Capture the cell that displays the provided text and extract its [X, Y] central coordinate. 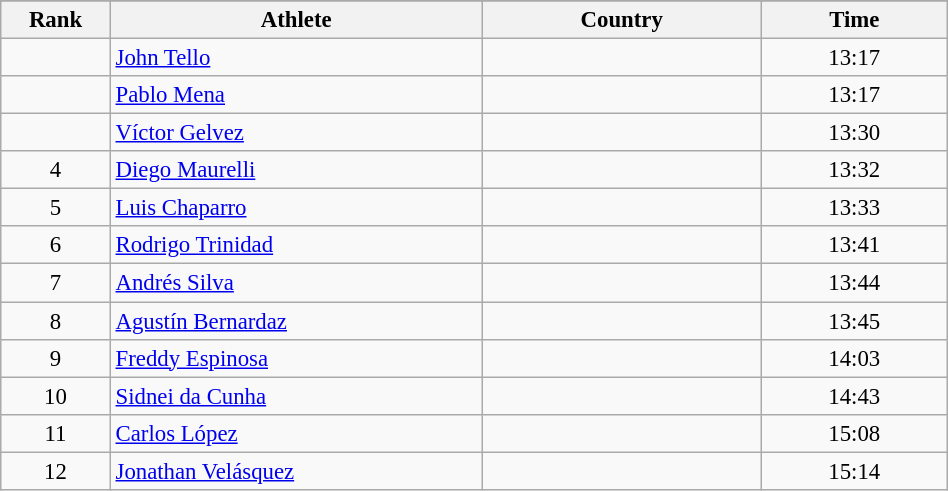
7 [56, 283]
14:03 [854, 358]
13:32 [854, 170]
10 [56, 396]
13:41 [854, 245]
13:45 [854, 321]
Andrés Silva [296, 283]
4 [56, 170]
13:33 [854, 208]
Jonathan Velásquez [296, 471]
Country [622, 20]
5 [56, 208]
9 [56, 358]
13:44 [854, 283]
13:30 [854, 133]
6 [56, 245]
Athlete [296, 20]
12 [56, 471]
14:43 [854, 396]
John Tello [296, 58]
11 [56, 433]
Pablo Mena [296, 95]
Víctor Gelvez [296, 133]
Freddy Espinosa [296, 358]
Rank [56, 20]
15:14 [854, 471]
Rodrigo Trinidad [296, 245]
15:08 [854, 433]
Agustín Bernardaz [296, 321]
Luis Chaparro [296, 208]
Sidnei da Cunha [296, 396]
Diego Maurelli [296, 170]
Time [854, 20]
Carlos López [296, 433]
8 [56, 321]
